Return the [x, y] coordinate for the center point of the cell that contains the specified text.  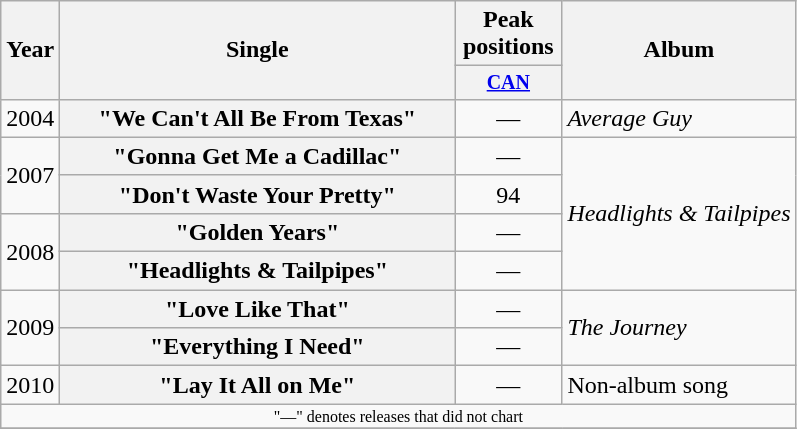
"Golden Years" [258, 232]
Year [30, 50]
Album [679, 50]
"—" denotes releases that did not chart [398, 416]
"Don't Waste Your Pretty" [258, 194]
Peak positions [508, 34]
2007 [30, 175]
"Lay It All on Me" [258, 385]
94 [508, 194]
Single [258, 50]
Average Guy [679, 118]
Headlights & Tailpipes [679, 213]
The Journey [679, 328]
2008 [30, 251]
2009 [30, 328]
2010 [30, 385]
Non-album song [679, 385]
"Love Like That" [258, 309]
"Gonna Get Me a Cadillac" [258, 156]
CAN [508, 82]
"Everything I Need" [258, 347]
"We Can't All Be From Texas" [258, 118]
2004 [30, 118]
"Headlights & Tailpipes" [258, 271]
